Capture the cell that displays the provided text and extract its (X, Y) central coordinate. 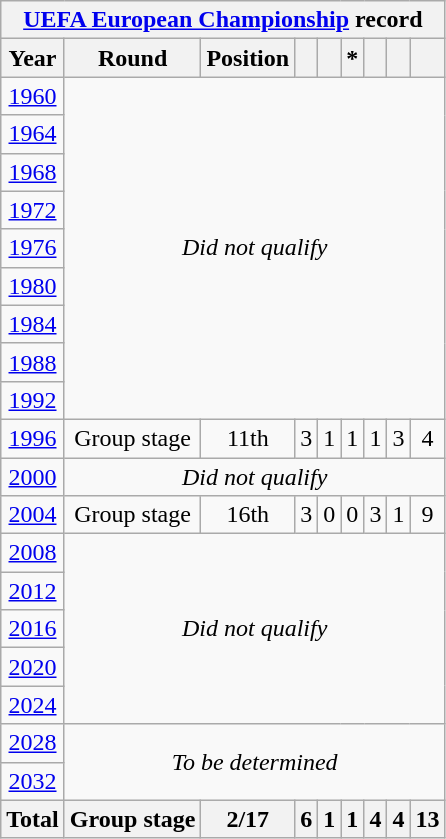
Total (33, 819)
1964 (33, 134)
To be determined (254, 762)
1968 (33, 172)
2004 (33, 515)
2020 (33, 667)
Position (248, 58)
1992 (33, 400)
1960 (33, 96)
UEFA European Championship record (223, 20)
2028 (33, 743)
16th (248, 515)
2024 (33, 705)
1988 (33, 362)
2000 (33, 477)
2012 (33, 591)
* (352, 58)
9 (428, 515)
1976 (33, 248)
11th (248, 438)
13 (428, 819)
Year (33, 58)
Round (132, 58)
2032 (33, 781)
2016 (33, 629)
6 (306, 819)
2/17 (248, 819)
1996 (33, 438)
1984 (33, 324)
1980 (33, 286)
2008 (33, 553)
1972 (33, 210)
